Return the (X, Y) coordinate for the center point of the cell that contains the specified text.  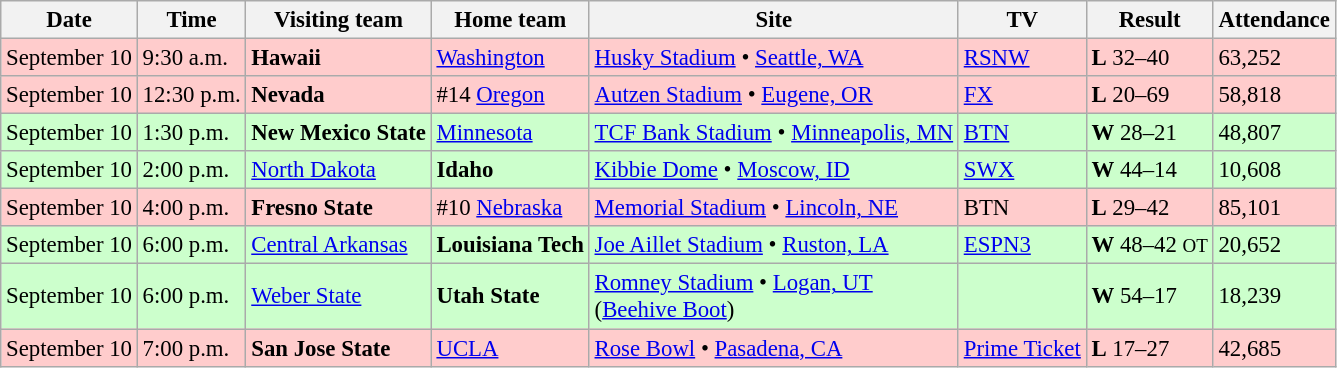
RSNW (1022, 58)
UCLA (510, 348)
North Dakota (338, 170)
W 28–21 (1150, 133)
L 29–42 (1150, 208)
Louisiana Tech (510, 245)
Site (774, 20)
10,608 (1274, 170)
58,818 (1274, 95)
W 48–42 OT (1150, 245)
42,685 (1274, 348)
TV (1022, 20)
Weber State (338, 296)
1:30 p.m. (192, 133)
#14 Oregon (510, 95)
TCF Bank Stadium • Minneapolis, MN (774, 133)
Romney Stadium • Logan, UT(Beehive Boot) (774, 296)
Washington (510, 58)
Autzen Stadium • Eugene, OR (774, 95)
Idaho (510, 170)
Nevada (338, 95)
San Jose State (338, 348)
ESPN3 (1022, 245)
Fresno State (338, 208)
18,239 (1274, 296)
Visiting team (338, 20)
Joe Aillet Stadium • Ruston, LA (774, 245)
Hawaii (338, 58)
9:30 a.m. (192, 58)
L 20–69 (1150, 95)
2:00 p.m. (192, 170)
Date (69, 20)
Central Arkansas (338, 245)
20,652 (1274, 245)
SWX (1022, 170)
Kibbie Dome • Moscow, ID (774, 170)
L 17–27 (1150, 348)
12:30 p.m. (192, 95)
85,101 (1274, 208)
Attendance (1274, 20)
L 32–40 (1150, 58)
Minnesota (510, 133)
FX (1022, 95)
63,252 (1274, 58)
Result (1150, 20)
Prime Ticket (1022, 348)
W 54–17 (1150, 296)
48,807 (1274, 133)
Time (192, 20)
Husky Stadium • Seattle, WA (774, 58)
W 44–14 (1150, 170)
Rose Bowl • Pasadena, CA (774, 348)
7:00 p.m. (192, 348)
New Mexico State (338, 133)
Memorial Stadium • Lincoln, NE (774, 208)
#10 Nebraska (510, 208)
Home team (510, 20)
4:00 p.m. (192, 208)
Utah State (510, 296)
